Find where the given text appears and provide that cell's center as [X, Y] coordinate. 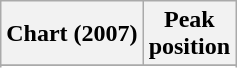
Peak position [189, 34]
Chart (2007) [72, 34]
